Identify which cell holds the provided text, then report its [x, y] central coordinate. 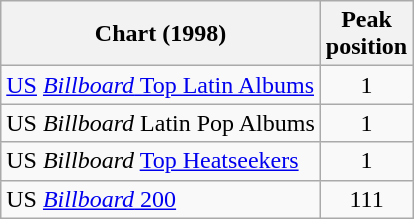
Chart (1998) [161, 34]
Peakposition [366, 34]
US Billboard Top Latin Albums [161, 85]
US Billboard Latin Pop Albums [161, 123]
111 [366, 199]
US Billboard 200 [161, 199]
US Billboard Top Heatseekers [161, 161]
